For the text-containing cell, return its midpoint in (x, y) coordinate format. 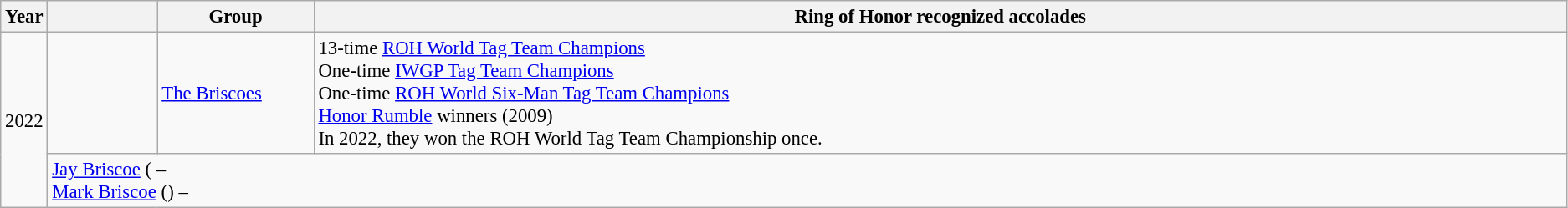
2022 (24, 120)
Ring of Honor recognized accolades (940, 17)
Jay Briscoe ( – Mark Briscoe () – (807, 180)
Year (24, 17)
Group (236, 17)
The Briscoes (236, 94)
